Identify which cell holds the provided text, then report its [X, Y] central coordinate. 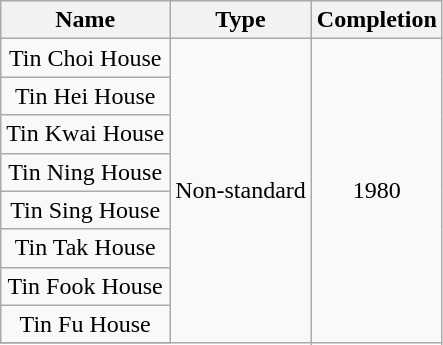
Tin Sing House [86, 210]
Type [241, 20]
Tin Kwai House [86, 134]
Tin Hei House [86, 96]
Tin Fook House [86, 286]
Completion [376, 20]
1980 [376, 191]
Tin Choi House [86, 58]
Name [86, 20]
Tin Tak House [86, 248]
Non-standard [241, 191]
Tin Fu House [86, 324]
Tin Ning House [86, 172]
